Identify which cell holds the provided text, then report its [X, Y] central coordinate. 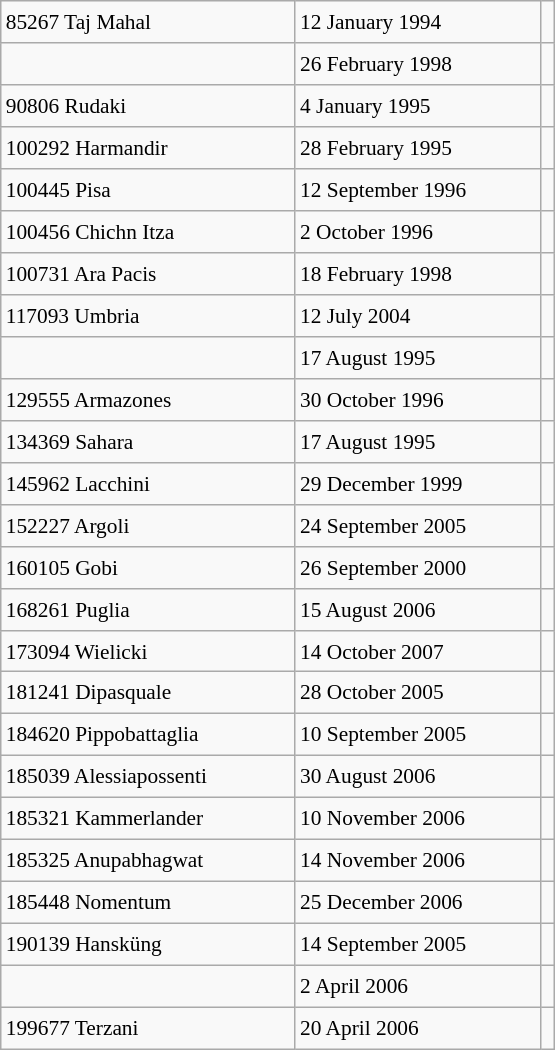
100456 Chichn Itza [148, 232]
184620 Pippobattaglia [148, 735]
90806 Rudaki [148, 106]
129555 Armazones [148, 399]
190139 Hansküng [148, 945]
152227 Argoli [148, 525]
100292 Harmandir [148, 148]
2 October 1996 [418, 232]
199677 Terzani [148, 1028]
168261 Puglia [148, 609]
117093 Umbria [148, 316]
28 February 1995 [418, 148]
181241 Dipasquale [148, 693]
14 October 2007 [418, 651]
26 February 1998 [418, 64]
15 August 2006 [418, 609]
4 January 1995 [418, 106]
26 September 2000 [418, 567]
85267 Taj Mahal [148, 22]
12 September 1996 [418, 190]
14 September 2005 [418, 945]
160105 Gobi [148, 567]
100445 Pisa [148, 190]
30 October 1996 [418, 399]
12 January 1994 [418, 22]
18 February 1998 [418, 274]
30 August 2006 [418, 777]
25 December 2006 [418, 903]
10 November 2006 [418, 819]
28 October 2005 [418, 693]
173094 Wielicki [148, 651]
24 September 2005 [418, 525]
185448 Nomentum [148, 903]
20 April 2006 [418, 1028]
185321 Kammerlander [148, 819]
29 December 1999 [418, 483]
12 July 2004 [418, 316]
14 November 2006 [418, 861]
10 September 2005 [418, 735]
185325 Anupabhagwat [148, 861]
134369 Sahara [148, 441]
100731 Ara Pacis [148, 274]
185039 Alessiapossenti [148, 777]
2 April 2006 [418, 986]
145962 Lacchini [148, 483]
